Search for the cell housing the specified text and yield its [x, y] center coordinate. 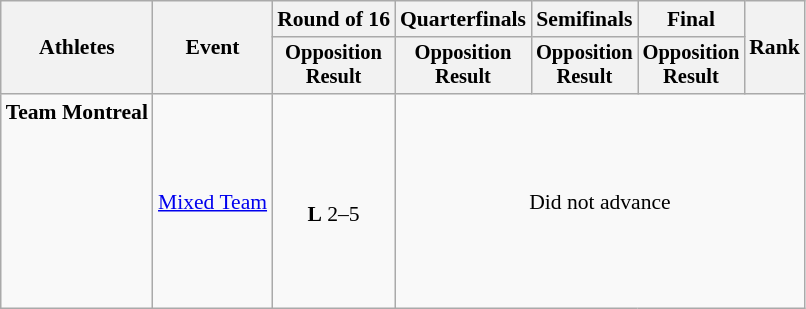
L 2–5 [334, 201]
Semifinals [584, 19]
Round of 16 [334, 19]
Did not advance [600, 201]
Rank [774, 48]
Event [212, 48]
Quarterfinals [463, 19]
Mixed Team [212, 201]
Final [692, 19]
Athletes [77, 48]
Team Montreal [77, 201]
